Scan for the cell matching the given text and deliver its (x, y) coordinate at center. 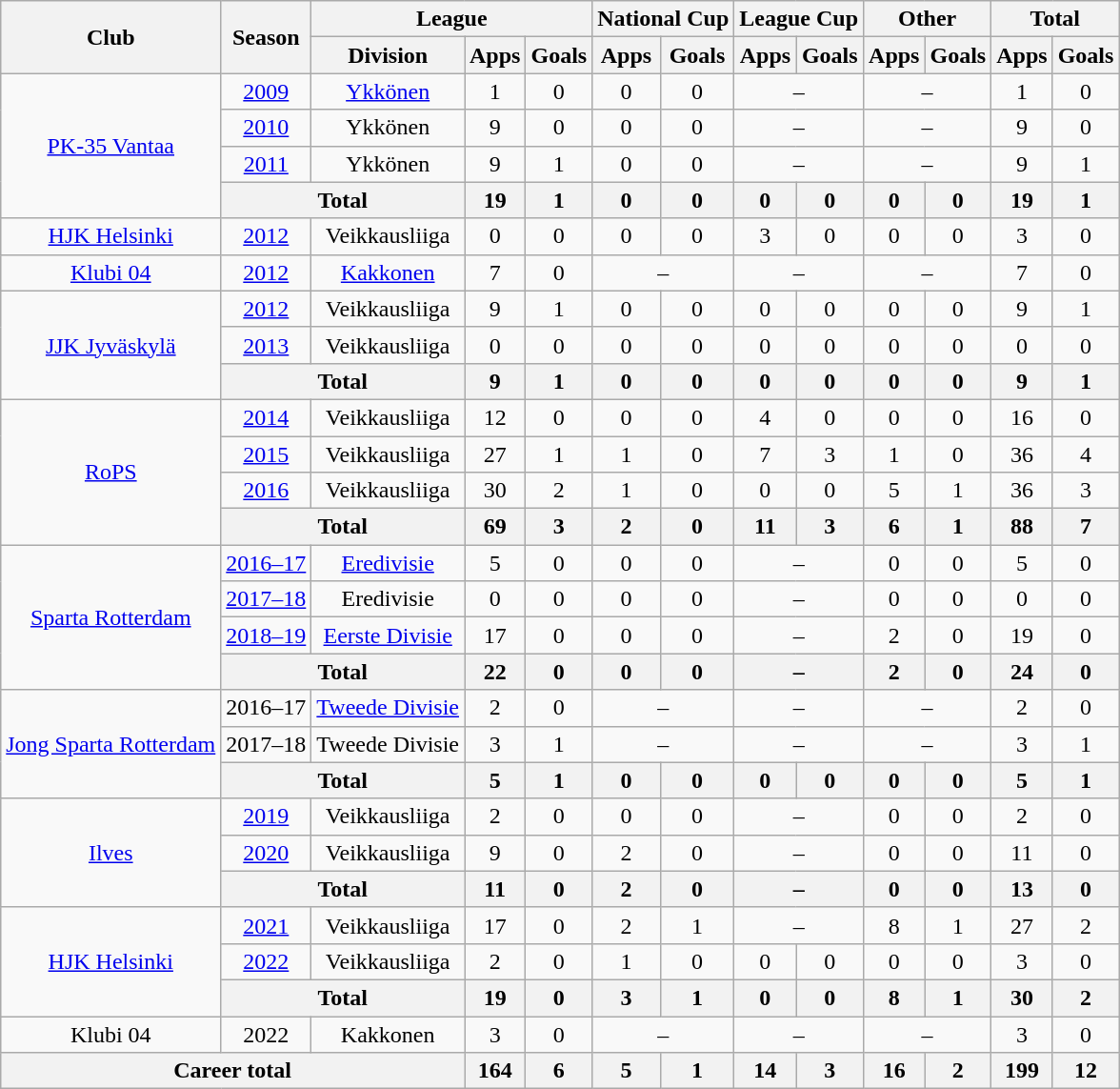
2015 (267, 454)
22 (495, 672)
JJK Jyväskylä (110, 345)
Jong Sparta Rotterdam (110, 744)
Career total (232, 1071)
13 (1022, 889)
Sparta Rotterdam (110, 617)
RoPS (110, 472)
Division (389, 55)
2020 (267, 853)
2021 (267, 925)
Eerste Divisie (389, 635)
League Cup (799, 19)
2014 (267, 417)
Other (928, 19)
2016 (267, 491)
2013 (267, 345)
League (451, 19)
2010 (267, 128)
88 (1022, 527)
2019 (267, 817)
2018–19 (267, 635)
Ilves (110, 853)
164 (495, 1071)
24 (1022, 672)
14 (766, 1071)
Club (110, 37)
National Cup (663, 19)
2011 (267, 164)
Season (267, 37)
PK-35 Vantaa (110, 146)
69 (495, 527)
199 (1022, 1071)
2009 (267, 91)
